Return the [x, y] coordinate for the center point of the cell that contains the specified text.  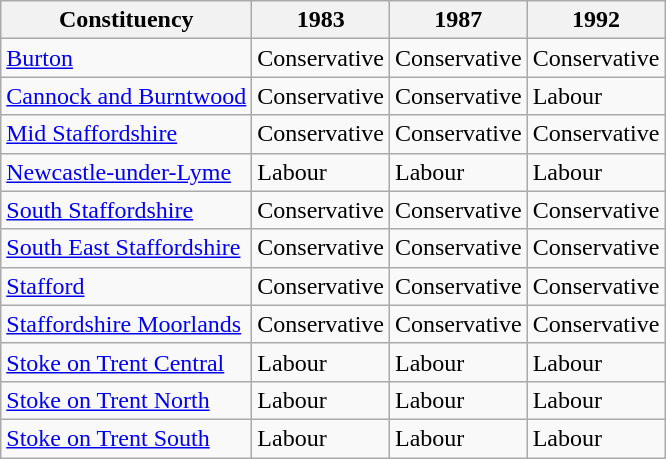
Staffordshire Moorlands [126, 324]
Burton [126, 58]
Mid Staffordshire [126, 134]
Stafford [126, 286]
Newcastle-under-Lyme [126, 172]
Cannock and Burntwood [126, 96]
1987 [458, 20]
Stoke on Trent Central [126, 362]
1992 [596, 20]
Stoke on Trent North [126, 400]
South East Staffordshire [126, 248]
Constituency [126, 20]
Stoke on Trent South [126, 438]
1983 [321, 20]
South Staffordshire [126, 210]
